Pinpoint the cell where the given text exists, returning its [x, y] midpoint coordinate. 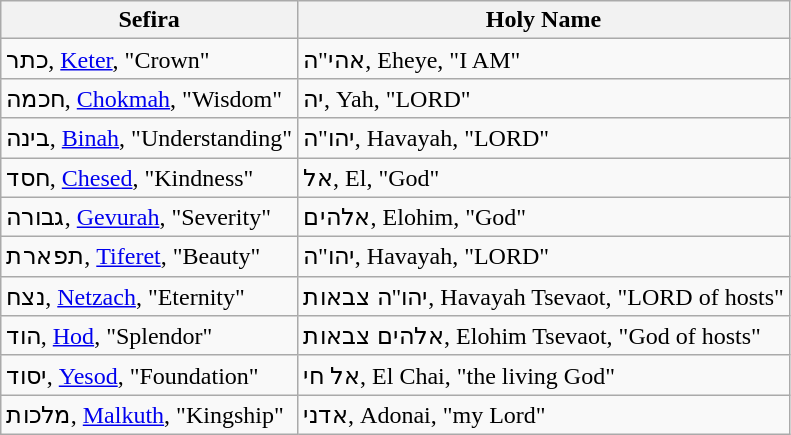
Sefira [150, 20]
אדני, Adonai, "my Lord" [544, 415]
אלהים, Elohim, "God" [544, 217]
חסד, Chesed, "Kindness" [150, 178]
בינה, Binah, "Understanding" [150, 138]
חכמה, Chokmah, "Wisdom" [150, 98]
אל, El, "God" [544, 178]
אלהים צבאות, Elohim Tsevaot, "God of hosts" [544, 336]
יסוד, Yesod, "Foundation" [150, 375]
יה, Yah, "LORD" [544, 98]
הוד, Hod, "Splendor" [150, 336]
Holy Name [544, 20]
נצח, Netzach, "Eternity" [150, 296]
יהו"ה צבאות, Havayah Tsevaot, "LORD of hosts" [544, 296]
גבורה, Gevurah, "Severity" [150, 217]
מלכות, Malkuth, "Kingship" [150, 415]
כתר, Keter, "Crown" [150, 59]
אל חי, El Chai, "the living God" [544, 375]
תפארת, Tiferet, "Beauty" [150, 257]
אהי"ה, Eheye, "I AM" [544, 59]
